Scan for the cell matching the given text and deliver its [x, y] coordinate at center. 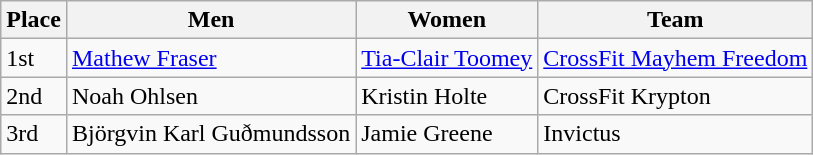
Tia-Clair Toomey [447, 58]
CrossFit Krypton [676, 96]
Men [210, 20]
Kristin Holte [447, 96]
2nd [34, 96]
CrossFit Mayhem Freedom [676, 58]
Team [676, 20]
Mathew Fraser [210, 58]
3rd [34, 134]
1st [34, 58]
Place [34, 20]
Björgvin Karl Guðmundsson [210, 134]
Women [447, 20]
Noah Ohlsen [210, 96]
Invictus [676, 134]
Jamie Greene [447, 134]
